Capture the cell that displays the provided text and extract its (X, Y) central coordinate. 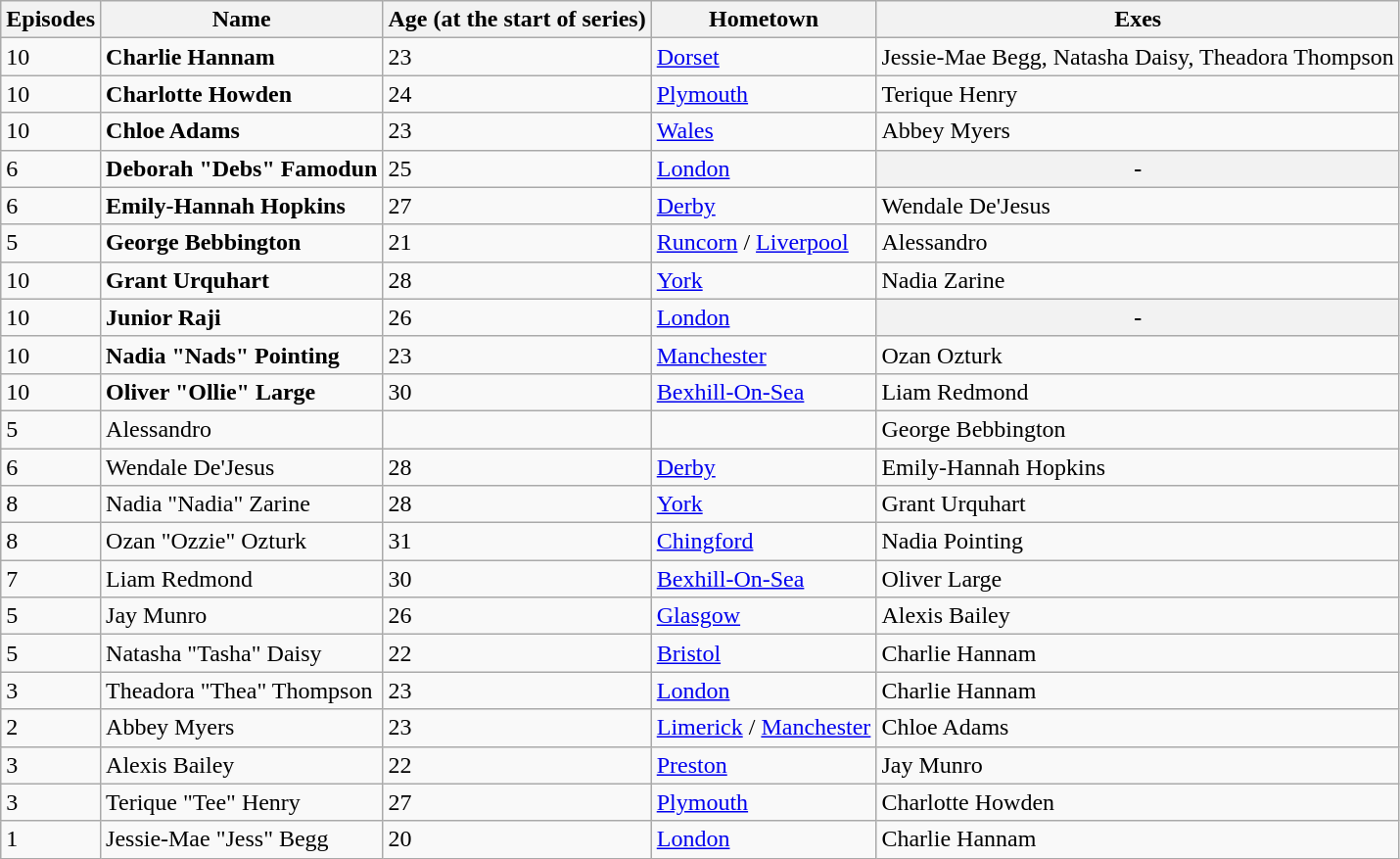
Age (at the start of series) (517, 20)
31 (517, 542)
21 (517, 243)
Preston (764, 765)
Limerick / Manchester (764, 728)
20 (517, 839)
Ozan Ozturk (1138, 355)
Nadia "Nads" Pointing (242, 355)
Theadora "Thea" Thompson (242, 691)
Nadia Pointing (1138, 542)
Manchester (764, 355)
Terique Henry (1138, 94)
Episodes (51, 20)
Dorset (764, 57)
Nadia Zarine (1138, 280)
Ozan "Ozzie" Ozturk (242, 542)
Bristol (764, 653)
Terique "Tee" Henry (242, 802)
24 (517, 94)
Runcorn / Liverpool (764, 243)
Oliver "Ollie" Large (242, 392)
25 (517, 168)
Natasha "Tasha" Daisy (242, 653)
Wales (764, 131)
Oliver Large (1138, 579)
Nadia "Nadia" Zarine (242, 504)
Junior Raji (242, 317)
Deborah "Debs" Famodun (242, 168)
Glasgow (764, 616)
7 (51, 579)
Chingford (764, 542)
Jessie-Mae Begg, Natasha Daisy, Theadora Thompson (1138, 57)
Hometown (764, 20)
Exes (1138, 20)
Name (242, 20)
1 (51, 839)
Jessie-Mae "Jess" Begg (242, 839)
2 (51, 728)
